Search for the cell housing the specified text and yield its (X, Y) center coordinate. 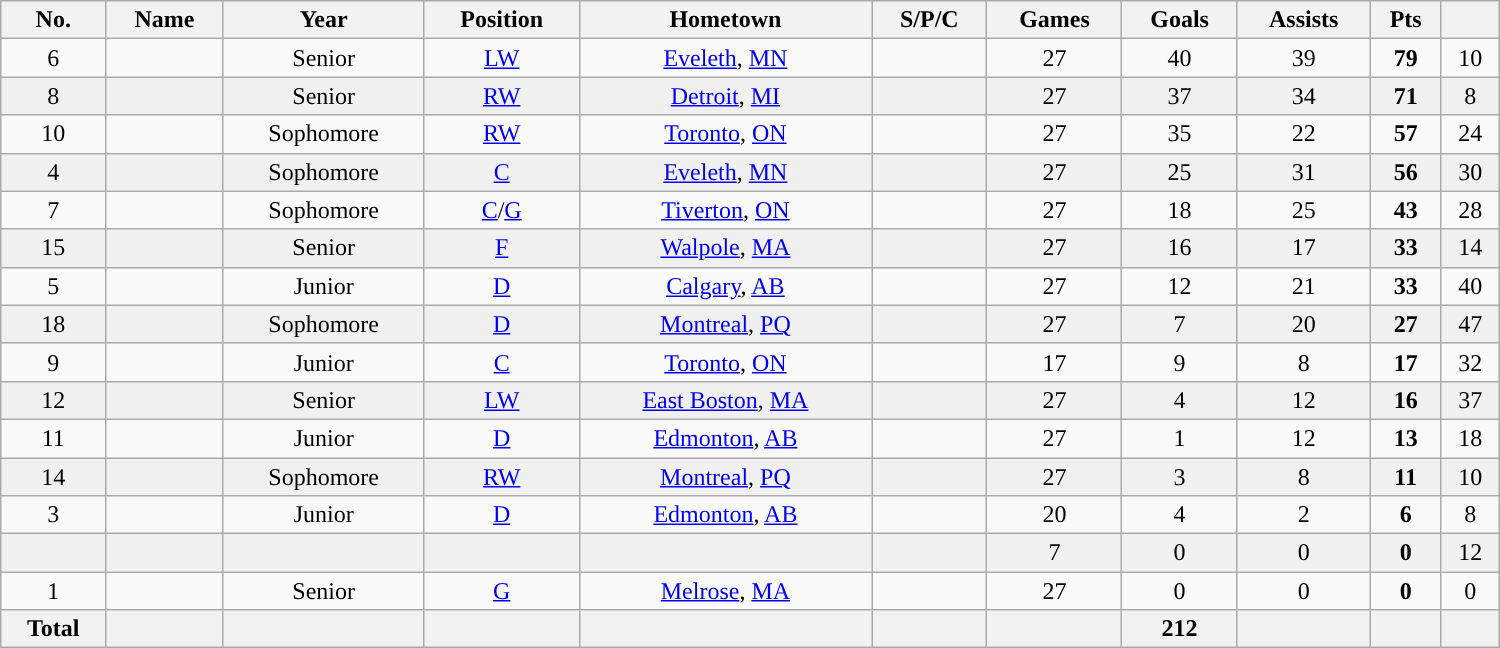
Walpole, MA (726, 248)
Melrose, MA (726, 591)
G (502, 591)
F (502, 248)
Goals (1180, 20)
Total (54, 629)
39 (1304, 58)
24 (1470, 134)
Year (324, 20)
31 (1304, 172)
32 (1470, 362)
43 (1406, 210)
21 (1304, 286)
56 (1406, 172)
2 (1304, 515)
57 (1406, 134)
5 (54, 286)
Hometown (726, 20)
Pts (1406, 20)
79 (1406, 58)
C/G (502, 210)
S/P/C (930, 20)
Tiverton, ON (726, 210)
30 (1470, 172)
71 (1406, 96)
34 (1304, 96)
15 (54, 248)
East Boston, MA (726, 400)
Position (502, 20)
35 (1180, 134)
Games (1054, 20)
Name (164, 20)
22 (1304, 134)
Detroit, MI (726, 96)
Calgary, AB (726, 286)
Assists (1304, 20)
13 (1406, 438)
47 (1470, 324)
212 (1180, 629)
No. (54, 20)
28 (1470, 210)
